Search for the cell housing the specified text and yield its [x, y] center coordinate. 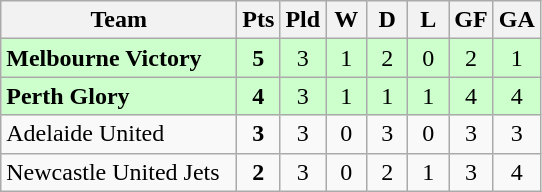
Newcastle United Jets [119, 172]
Pld [303, 20]
D [388, 20]
Melbourne Victory [119, 58]
GF [471, 20]
5 [258, 58]
Adelaide United [119, 134]
Pts [258, 20]
Perth Glory [119, 96]
Team [119, 20]
L [428, 20]
GA [516, 20]
W [346, 20]
